For the text-containing cell, return its midpoint in (X, Y) coordinate format. 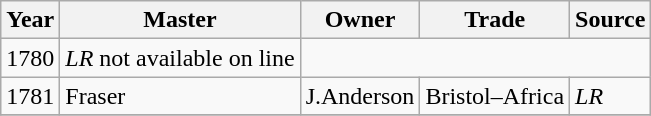
Trade (495, 20)
1780 (30, 58)
Owner (360, 20)
LR not available on line (180, 58)
Source (610, 20)
J.Anderson (360, 96)
Fraser (180, 96)
Year (30, 20)
Master (180, 20)
1781 (30, 96)
Bristol–Africa (495, 96)
LR (610, 96)
